From the cell containing the given text, extract its center point as [X, Y] coordinate. 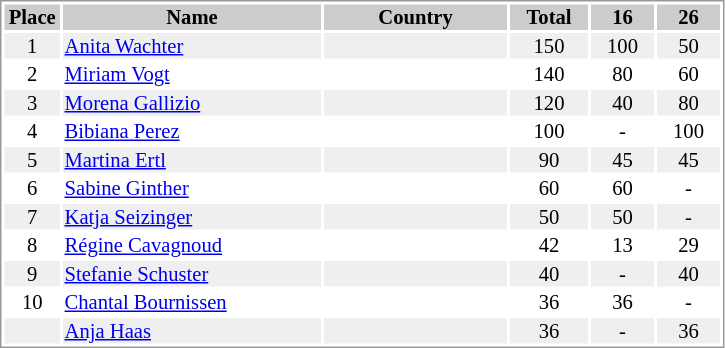
10 [32, 303]
Martina Ertl [192, 160]
Place [32, 17]
5 [32, 160]
2 [32, 75]
Bibiana Perez [192, 131]
Sabine Ginther [192, 189]
6 [32, 189]
Chantal Bournissen [192, 303]
4 [32, 131]
150 [549, 46]
Country [416, 17]
Total [549, 17]
42 [549, 245]
120 [549, 103]
Name [192, 17]
Morena Gallizio [192, 103]
3 [32, 103]
140 [549, 75]
26 [688, 17]
Stefanie Schuster [192, 274]
Miriam Vogt [192, 75]
29 [688, 245]
8 [32, 245]
90 [549, 160]
1 [32, 46]
Anita Wachter [192, 46]
7 [32, 217]
9 [32, 274]
Anja Haas [192, 331]
Régine Cavagnoud [192, 245]
16 [622, 17]
13 [622, 245]
Katja Seizinger [192, 217]
